Capture the cell that displays the provided text and extract its (X, Y) central coordinate. 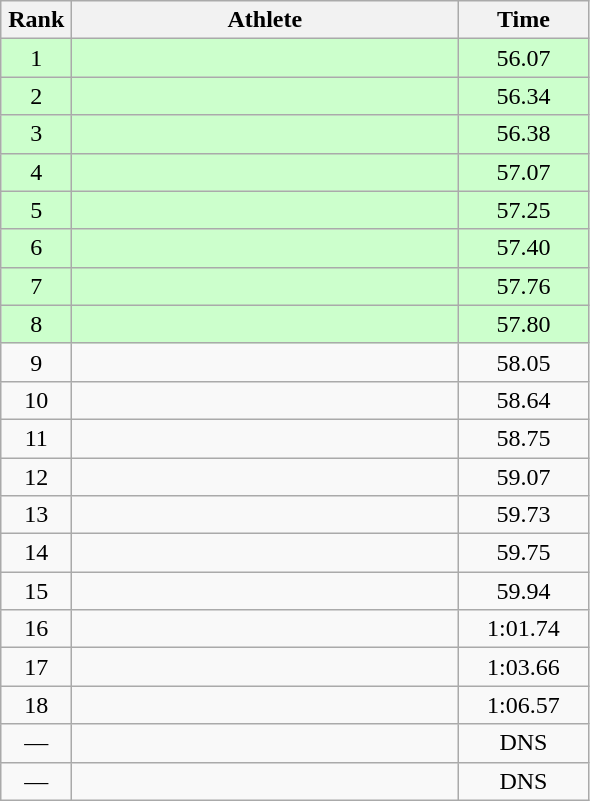
59.07 (524, 477)
6 (36, 248)
58.64 (524, 400)
57.80 (524, 324)
17 (36, 667)
8 (36, 324)
Time (524, 20)
9 (36, 362)
57.40 (524, 248)
14 (36, 553)
59.94 (524, 591)
Athlete (265, 20)
57.76 (524, 286)
56.34 (524, 96)
1:01.74 (524, 629)
7 (36, 286)
16 (36, 629)
56.38 (524, 134)
10 (36, 400)
Rank (36, 20)
56.07 (524, 58)
2 (36, 96)
1:03.66 (524, 667)
18 (36, 705)
15 (36, 591)
58.75 (524, 438)
58.05 (524, 362)
13 (36, 515)
3 (36, 134)
11 (36, 438)
4 (36, 172)
57.25 (524, 210)
1 (36, 58)
59.75 (524, 553)
57.07 (524, 172)
59.73 (524, 515)
5 (36, 210)
12 (36, 477)
1:06.57 (524, 705)
